Capture the cell that displays the provided text and extract its [X, Y] central coordinate. 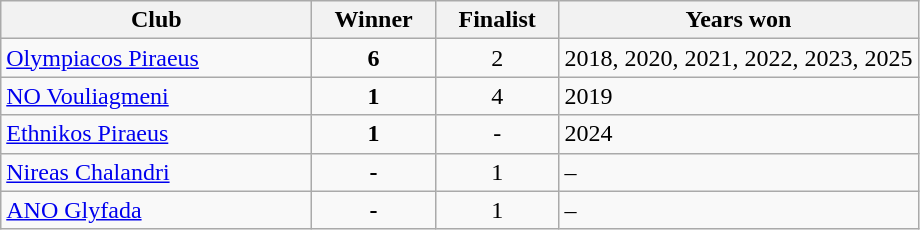
4 [497, 96]
Ethnikos Piraeus [156, 134]
2018, 2020, 2021, 2022, 2023, 2025 [738, 58]
Nireas Chalandri [156, 172]
6 [374, 58]
Years won [738, 20]
2 [497, 58]
ANO Glyfada [156, 210]
Olympiacos Piraeus [156, 58]
Winner [374, 20]
2024 [738, 134]
Finalist [497, 20]
NO Vouliagmeni [156, 96]
2019 [738, 96]
Club [156, 20]
